Output the (x, y) coordinate of the center of the cell containing the given text.  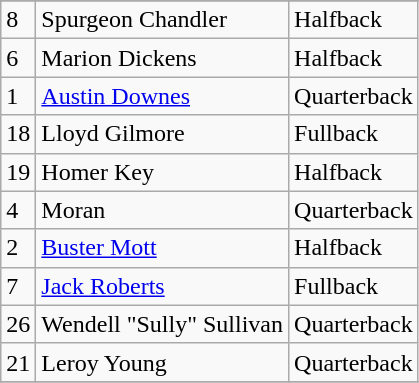
7 (18, 286)
Austin Downes (162, 96)
Wendell "Sully" Sullivan (162, 324)
8 (18, 20)
26 (18, 324)
6 (18, 58)
21 (18, 362)
19 (18, 172)
Lloyd Gilmore (162, 134)
Moran (162, 210)
2 (18, 248)
1 (18, 96)
Marion Dickens (162, 58)
Leroy Young (162, 362)
Buster Mott (162, 248)
Homer Key (162, 172)
Spurgeon Chandler (162, 20)
4 (18, 210)
18 (18, 134)
Jack Roberts (162, 286)
